Return the [x, y] coordinate for the center point of the cell that contains the specified text.  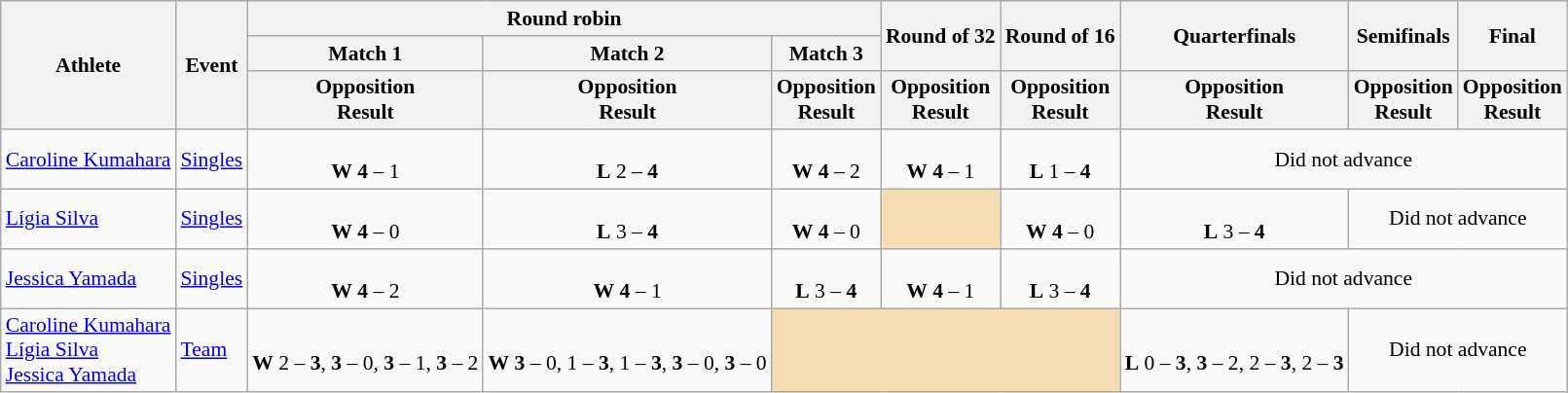
L 1 – 4 [1061, 160]
Team [212, 350]
Caroline KumaharaLígia SilvaJessica Yamada [89, 350]
L 2 – 4 [627, 160]
L 0 – 3, 3 – 2, 2 – 3, 2 – 3 [1234, 350]
Match 2 [627, 54]
Athlete [89, 65]
Round of 32 [940, 35]
Final [1513, 35]
Round robin [565, 18]
Jessica Yamada [89, 278]
Round of 16 [1061, 35]
Match 3 [826, 54]
Quarterfinals [1234, 35]
Caroline Kumahara [89, 160]
Lígia Silva [89, 220]
Match 1 [365, 54]
W 2 – 3, 3 – 0, 3 – 1, 3 – 2 [365, 350]
Semifinals [1404, 35]
W 3 – 0, 1 – 3, 1 – 3, 3 – 0, 3 – 0 [627, 350]
Event [212, 65]
